Find where the given text appears and provide that cell's center as [x, y] coordinate. 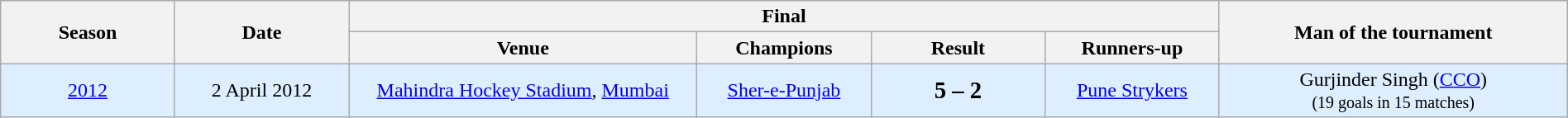
2 April 2012 [261, 91]
Runners-up [1132, 48]
Gurjinder Singh (CCO) (19 goals in 15 matches) [1393, 91]
Champions [784, 48]
Final [784, 17]
Result [958, 48]
5 – 2 [958, 91]
Venue [523, 48]
Man of the tournament [1393, 32]
Mahindra Hockey Stadium, Mumbai [523, 91]
Date [261, 32]
Pune Strykers [1132, 91]
Sher-e-Punjab [784, 91]
Season [88, 32]
2012 [88, 91]
